Search for the cell housing the specified text and yield its (x, y) center coordinate. 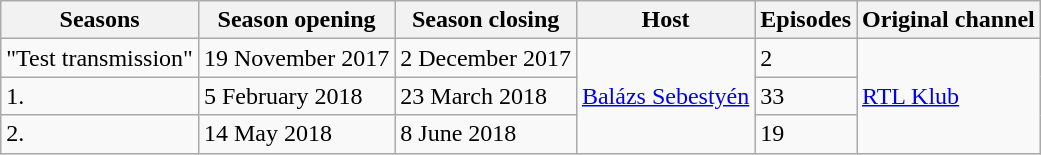
Balázs Sebestyén (665, 96)
Original channel (949, 20)
23 March 2018 (486, 96)
Seasons (100, 20)
Season opening (296, 20)
2 December 2017 (486, 58)
Episodes (806, 20)
2. (100, 134)
5 February 2018 (296, 96)
8 June 2018 (486, 134)
"Test transmission" (100, 58)
Host (665, 20)
19 November 2017 (296, 58)
RTL Klub (949, 96)
14 May 2018 (296, 134)
33 (806, 96)
2 (806, 58)
Season closing (486, 20)
19 (806, 134)
1. (100, 96)
